Search for the cell housing the specified text and yield its [X, Y] center coordinate. 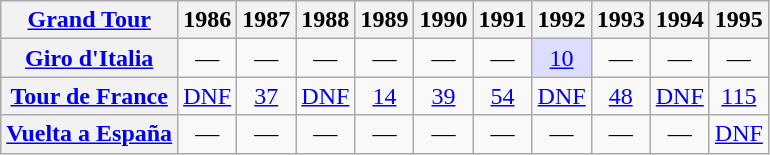
1993 [620, 20]
Tour de France [90, 96]
1992 [562, 20]
1991 [502, 20]
1990 [444, 20]
1987 [266, 20]
10 [562, 58]
Giro d'Italia [90, 58]
Grand Tour [90, 20]
37 [266, 96]
1994 [680, 20]
Vuelta a España [90, 134]
115 [738, 96]
39 [444, 96]
1986 [208, 20]
48 [620, 96]
1995 [738, 20]
1988 [326, 20]
54 [502, 96]
1989 [384, 20]
14 [384, 96]
